Return (X, Y) of the center of cell containing provided text 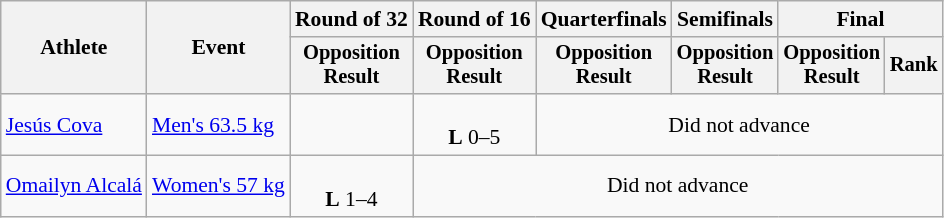
Omailyn Alcalá (74, 186)
Round of 32 (352, 19)
Jesús Cova (74, 124)
Women's 57 kg (218, 186)
Semifinals (726, 19)
L 1–4 (352, 186)
Men's 63.5 kg (218, 124)
Event (218, 48)
Final (860, 19)
L 0–5 (474, 124)
Round of 16 (474, 19)
Rank (914, 66)
Athlete (74, 48)
Quarterfinals (604, 19)
